Output the (X, Y) coordinate of the center of the cell containing the given text.  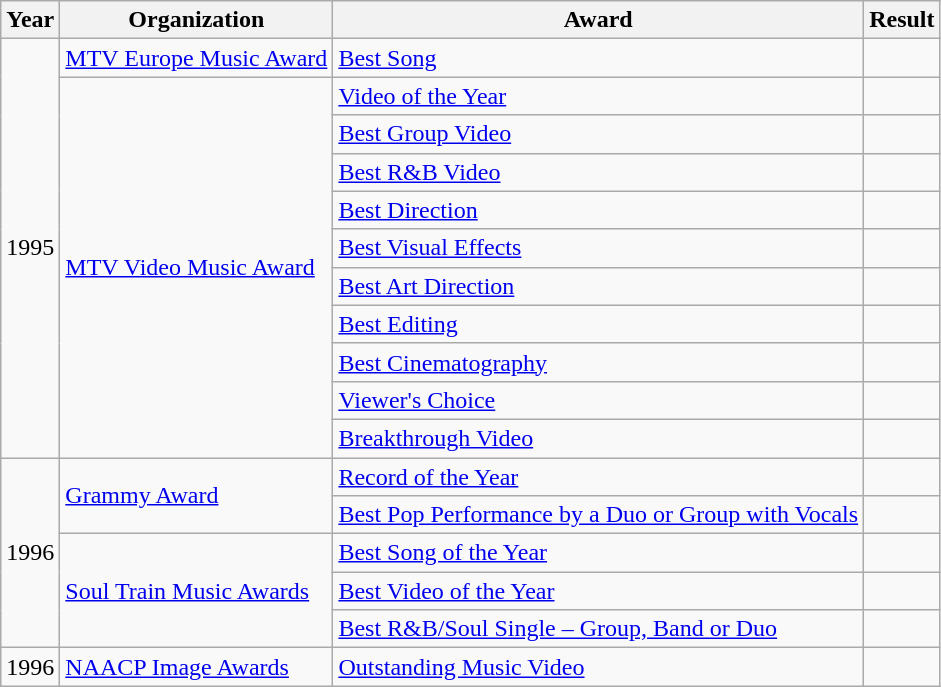
Best Art Direction (598, 286)
Viewer's Choice (598, 400)
Best R&B/Soul Single – Group, Band or Duo (598, 629)
Best Song of the Year (598, 553)
Award (598, 20)
Best Editing (598, 324)
Year (30, 20)
Best Cinematography (598, 362)
Outstanding Music Video (598, 667)
Best Group Video (598, 134)
Best Visual Effects (598, 248)
Grammy Award (196, 496)
Best Pop Performance by a Duo or Group with Vocals (598, 515)
Soul Train Music Awards (196, 591)
Result (902, 20)
Best Video of the Year (598, 591)
Best R&B Video (598, 172)
NAACP Image Awards (196, 667)
Record of the Year (598, 477)
Video of the Year (598, 96)
Breakthrough Video (598, 438)
MTV Europe Music Award (196, 58)
MTV Video Music Award (196, 268)
Organization (196, 20)
Best Song (598, 58)
1995 (30, 248)
Best Direction (598, 210)
